Provide the [X, Y] coordinate of the cell's center where the given text is located.  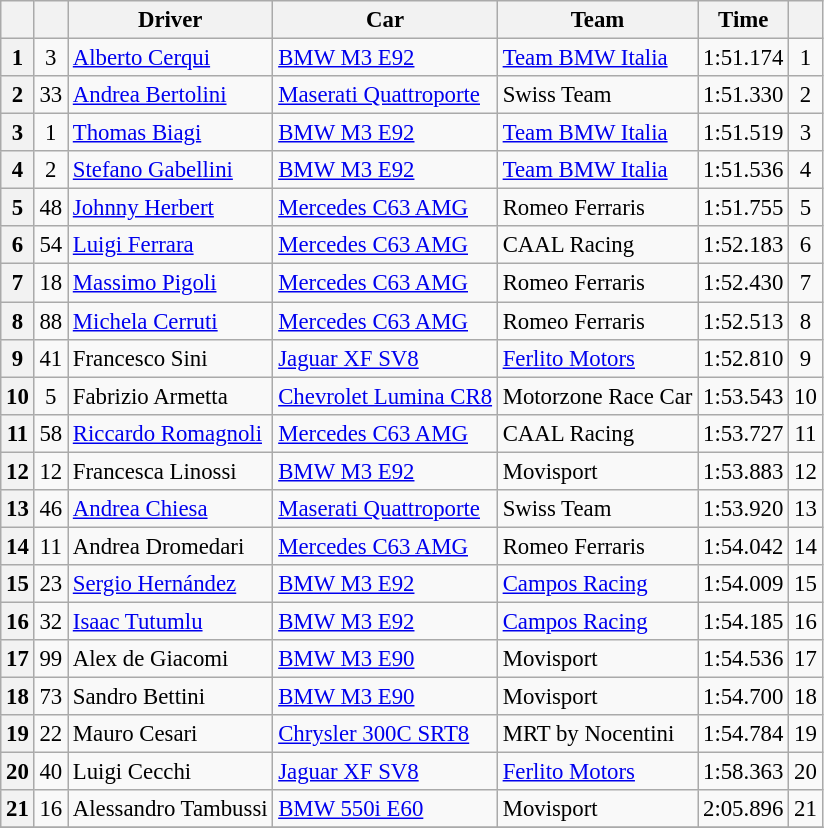
Luigi Ferrara [170, 245]
Sergio Hernández [170, 584]
Massimo Pigoli [170, 283]
58 [50, 433]
Fabrizio Armetta [170, 396]
40 [50, 772]
1:54.042 [744, 546]
73 [50, 697]
1:54.784 [744, 734]
1:52.430 [744, 283]
Mauro Cesari [170, 734]
1:53.543 [744, 396]
46 [50, 509]
Thomas Biagi [170, 133]
1:51.755 [744, 208]
Isaac Tutumlu [170, 621]
Stefano Gabellini [170, 170]
Car [385, 20]
1:51.330 [744, 95]
Francesca Linossi [170, 471]
1:51.519 [744, 133]
41 [50, 358]
MRT by Nocentini [597, 734]
1:53.883 [744, 471]
1:54.009 [744, 584]
Alex de Giacomi [170, 659]
Time [744, 20]
1:54.536 [744, 659]
Alberto Cerqui [170, 58]
Andrea Dromedari [170, 546]
Michela Cerruti [170, 321]
54 [50, 245]
33 [50, 95]
1:58.363 [744, 772]
2:05.896 [744, 809]
Riccardo Romagnoli [170, 433]
48 [50, 208]
1:51.174 [744, 58]
Chrysler 300C SRT8 [385, 734]
Team [597, 20]
Andrea Bertolini [170, 95]
Johnny Herbert [170, 208]
22 [50, 734]
23 [50, 584]
1:54.185 [744, 621]
Alessandro Tambussi [170, 809]
1:54.700 [744, 697]
Luigi Cecchi [170, 772]
99 [50, 659]
1:53.920 [744, 509]
1:52.810 [744, 358]
1:52.183 [744, 245]
Driver [170, 20]
1:53.727 [744, 433]
Motorzone Race Car [597, 396]
Francesco Sini [170, 358]
Sandro Bettini [170, 697]
1:52.513 [744, 321]
BMW 550i E60 [385, 809]
Chevrolet Lumina CR8 [385, 396]
1:51.536 [744, 170]
32 [50, 621]
Andrea Chiesa [170, 509]
88 [50, 321]
